From the cell containing the given text, extract its center point as [X, Y] coordinate. 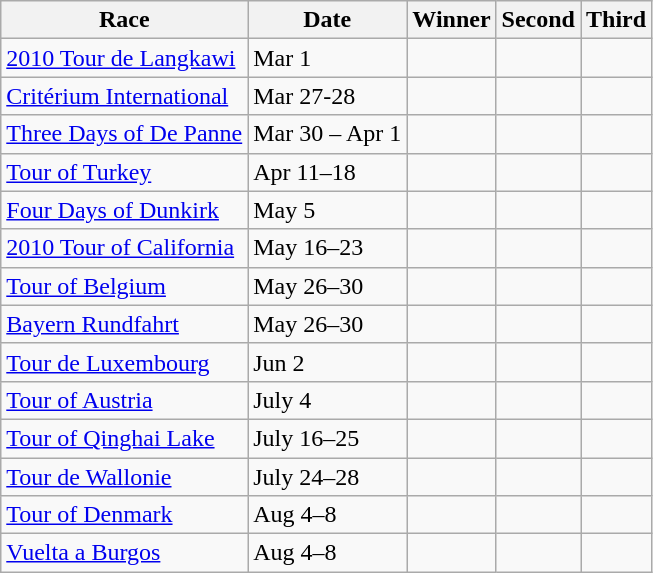
2010 Tour de Langkawi [124, 58]
July 16–25 [328, 438]
Bayern Rundfahrt [124, 324]
Vuelta a Burgos [124, 553]
Apr 11–18 [328, 172]
July 24–28 [328, 477]
Winner [452, 20]
2010 Tour of California [124, 248]
Mar 30 – Apr 1 [328, 134]
Tour de Wallonie [124, 477]
Tour de Luxembourg [124, 362]
Race [124, 20]
May 5 [328, 210]
Four Days of Dunkirk [124, 210]
Mar 1 [328, 58]
Tour of Qinghai Lake [124, 438]
Three Days of De Panne [124, 134]
Jun 2 [328, 362]
Third [616, 20]
Mar 27-28 [328, 96]
May 16–23 [328, 248]
Tour of Turkey [124, 172]
July 4 [328, 400]
Date [328, 20]
Critérium International [124, 96]
Tour of Austria [124, 400]
Tour of Denmark [124, 515]
Second [538, 20]
Tour of Belgium [124, 286]
